Pinpoint the cell where the given text exists, returning its (x, y) midpoint coordinate. 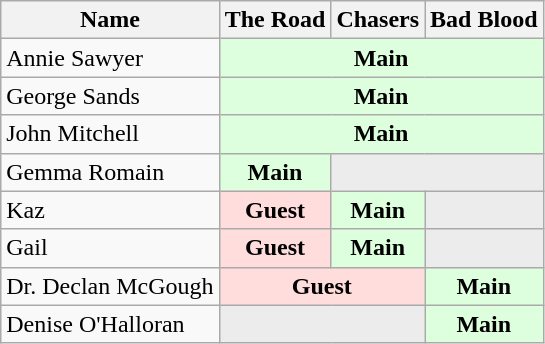
Name (110, 20)
George Sands (110, 96)
Kaz (110, 210)
Gail (110, 248)
Bad Blood (484, 20)
Gemma Romain (110, 172)
Annie Sawyer (110, 58)
Dr. Declan McGough (110, 286)
Denise O'Halloran (110, 324)
The Road (275, 20)
Chasers (378, 20)
John Mitchell (110, 134)
